Output the (x, y) coordinate of the center of the cell containing the given text.  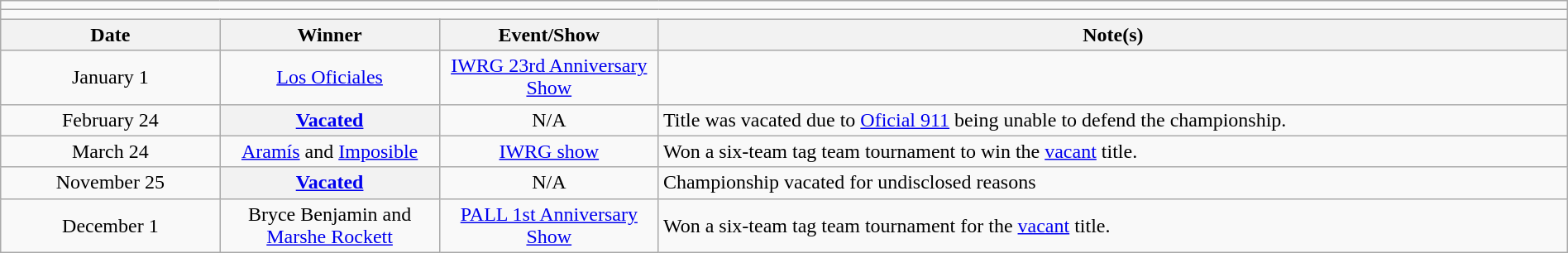
Aramís and Imposible (329, 151)
February 24 (111, 120)
Note(s) (1113, 35)
Event/Show (549, 35)
January 1 (111, 78)
PALL 1st Anniversary Show (549, 225)
Bryce Benjamin and Marshe Rockett (329, 225)
March 24 (111, 151)
Los Oficiales (329, 78)
IWRG 23rd Anniversary Show (549, 78)
November 25 (111, 183)
Won a six-team tag team tournament to win the vacant title. (1113, 151)
Championship vacated for undisclosed reasons (1113, 183)
December 1 (111, 225)
Title was vacated due to Oficial 911 being unable to defend the championship. (1113, 120)
Date (111, 35)
IWRG show (549, 151)
Won a six-team tag team tournament for the vacant title. (1113, 225)
Winner (329, 35)
